Identify which cell holds the provided text, then report its (X, Y) central coordinate. 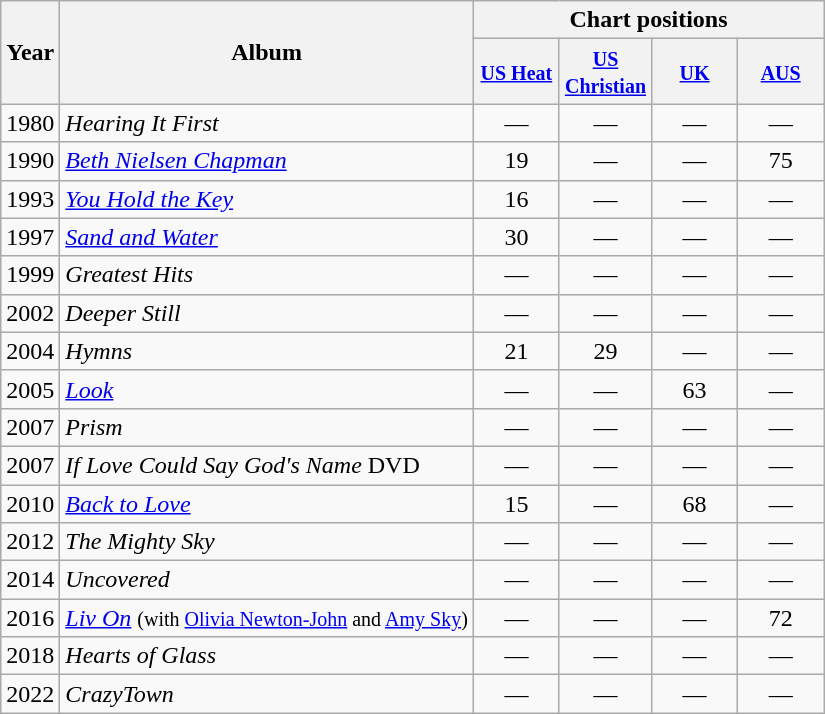
75 (781, 161)
Back to Love (267, 503)
Hymns (267, 351)
Greatest Hits (267, 275)
1999 (30, 275)
21 (516, 351)
Chart positions (648, 20)
Year (30, 52)
2002 (30, 313)
29 (605, 351)
1990 (30, 161)
2014 (30, 580)
2012 (30, 542)
US Christian (605, 72)
2018 (30, 656)
Prism (267, 427)
Look (267, 389)
AUS (781, 72)
Hearing It First (267, 123)
Beth Nielsen Chapman (267, 161)
If Love Could Say God's Name DVD (267, 465)
Album (267, 52)
The Mighty Sky (267, 542)
2022 (30, 694)
72 (781, 618)
30 (516, 237)
2016 (30, 618)
63 (695, 389)
Liv On (with Olivia Newton-John and Amy Sky) (267, 618)
UK (695, 72)
Sand and Water (267, 237)
1980 (30, 123)
You Hold the Key (267, 199)
2005 (30, 389)
1997 (30, 237)
CrazyTown (267, 694)
US Heat (516, 72)
68 (695, 503)
Deeper Still (267, 313)
1993 (30, 199)
2004 (30, 351)
16 (516, 199)
19 (516, 161)
Hearts of Glass (267, 656)
2010 (30, 503)
15 (516, 503)
Uncovered (267, 580)
